Extract the (x, y) coordinate from the center of the cell holding the provided text.  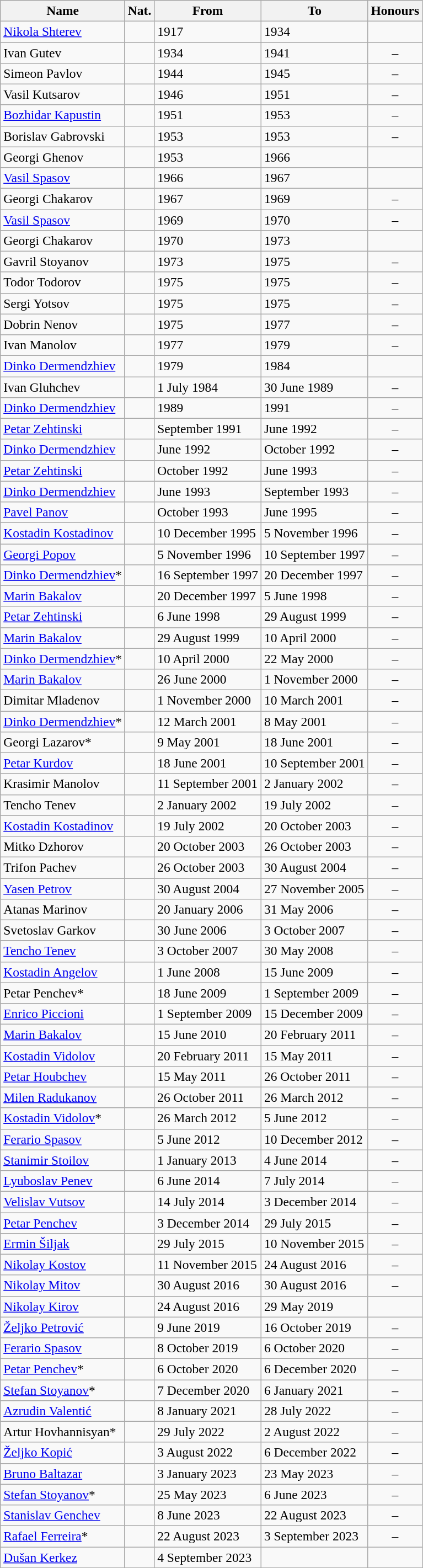
Atanas Marinov (63, 909)
10 March 2001 (314, 700)
Stanimir Stoilov (63, 1160)
Dušan Kerkez (63, 1557)
8 October 2019 (208, 1348)
5 June 1998 (314, 596)
7 July 2014 (314, 1181)
Azrudin Valentić (63, 1411)
Nikola Shterev (63, 31)
Petar Penchev (63, 1223)
3 August 2022 (208, 1453)
Nat. (139, 10)
11 November 2015 (208, 1265)
Petar Houbchev (63, 1076)
3 September 2023 (314, 1536)
10 December 1995 (208, 533)
1 July 1984 (208, 387)
1 January 2013 (208, 1160)
30 June 1989 (314, 387)
12 March 2001 (208, 721)
3 January 2023 (208, 1474)
29 July 2022 (208, 1432)
Enrico Piccioni (63, 1014)
Georgi Ghenov (63, 157)
6 June 1998 (208, 617)
30 May 2008 (314, 951)
Velislav Vutsov (63, 1202)
1941 (314, 52)
8 June 2023 (208, 1515)
Nikolay Kirov (63, 1306)
Nikolay Mitov (63, 1286)
Todor Todorov (63, 282)
September 1993 (314, 492)
10 November 2015 (314, 1244)
From (208, 10)
1989 (208, 408)
Simeon Pavlov (63, 73)
Yasen Petrov (63, 888)
Ivan Manolov (63, 345)
Vasil Kutsarov (63, 94)
8 January 2021 (208, 1411)
23 May 2023 (314, 1474)
Honours (395, 10)
Kostadin Vidolov* (63, 1118)
Ivan Gluhchev (63, 387)
20 January 2006 (208, 909)
15 June 2009 (314, 972)
30 June 2006 (208, 930)
Georgi Popov (63, 554)
7 December 2020 (208, 1390)
Nikolay Kostov (63, 1265)
Milen Radukanov (63, 1097)
11 September 2001 (208, 784)
6 June 2023 (314, 1495)
9 June 2019 (208, 1327)
6 December 2022 (314, 1453)
September 1991 (208, 429)
1917 (208, 31)
1 June 2008 (208, 972)
Željko Petrović (63, 1327)
Mitko Dzhorov (63, 846)
27 November 2005 (314, 888)
8 May 2001 (314, 721)
Sergi Yotsov (63, 303)
Svetoslav Garkov (63, 930)
1991 (314, 408)
1945 (314, 73)
4 June 2014 (314, 1160)
Krasimir Manolov (63, 784)
26 June 2000 (208, 679)
6 December 2020 (314, 1369)
1946 (208, 94)
June 1995 (314, 512)
28 July 2022 (314, 1411)
Georgi Lazarov* (63, 742)
9 May 2001 (208, 742)
14 July 2014 (208, 1202)
Kostadin Vidolov (63, 1055)
15 June 2010 (208, 1034)
Bruno Baltazar (63, 1474)
Ermin Šiljak (63, 1244)
Stanislav Genchev (63, 1515)
Artur Hovhannisyan* (63, 1432)
Kostadin Angelov (63, 972)
2 August 2022 (314, 1432)
Petar Kurdov (63, 763)
6 June 2014 (208, 1181)
10 September 1997 (314, 554)
Rafael Ferreira* (63, 1536)
Lyuboslav Penev (63, 1181)
18 June 2009 (208, 993)
Bozhidar Kapustin (63, 115)
Trifon Pachev (63, 867)
Pavel Panov (63, 512)
4 September 2023 (208, 1557)
Željko Kopić (63, 1453)
31 May 2006 (314, 909)
Name (63, 10)
1984 (314, 366)
Ivan Gutev (63, 52)
15 December 2009 (314, 1014)
25 May 2023 (208, 1495)
Borislav Gabrovski (63, 136)
16 September 1997 (208, 575)
29 May 2019 (314, 1306)
1944 (208, 73)
16 October 2019 (314, 1327)
10 September 2001 (314, 763)
10 December 2012 (314, 1139)
Gavril Stoyanov (63, 262)
6 January 2021 (314, 1390)
Dimitar Mladenov (63, 700)
To (314, 10)
22 May 2000 (314, 659)
Dobrin Nenov (63, 324)
October 1993 (208, 512)
